Pinpoint the cell where the given text exists, returning its [X, Y] midpoint coordinate. 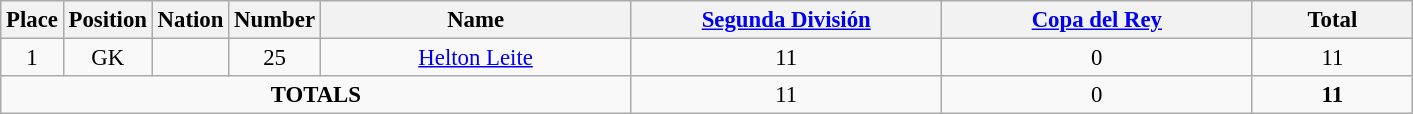
Position [108, 20]
Copa del Rey [1098, 20]
1 [32, 58]
Number [275, 20]
GK [108, 58]
25 [275, 58]
Helton Leite [476, 58]
Segunda División [786, 20]
TOTALS [316, 95]
Place [32, 20]
Nation [190, 20]
Name [476, 20]
Total [1332, 20]
